Pinpoint the cell where the given text exists, returning its [x, y] midpoint coordinate. 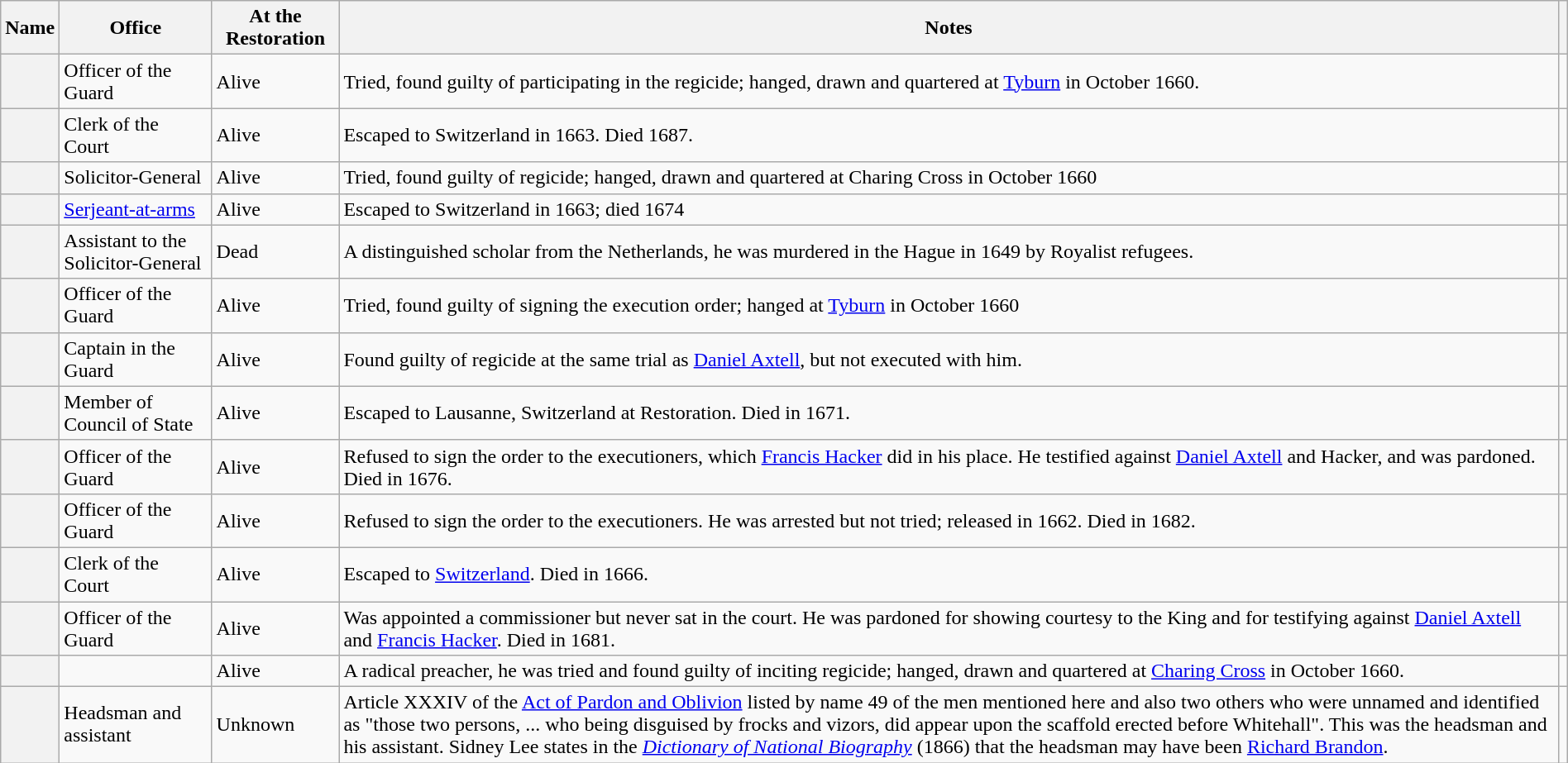
Escaped to Switzerland in 1663; died 1674 [949, 209]
Member of Council of State [136, 413]
Tried, found guilty of participating in the regicide; hanged, drawn and quartered at Tyburn in October 1660. [949, 81]
Assistant to the Solicitor-General [136, 251]
Tried, found guilty of regicide; hanged, drawn and quartered at Charing Cross in October 1660 [949, 178]
Office [136, 28]
Name [30, 28]
Refused to sign the order to the executioners. He was arrested but not tried; released in 1662. Died in 1682. [949, 521]
Found guilty of regicide at the same trial as Daniel Axtell, but not executed with him. [949, 359]
Solicitor-General [136, 178]
Dead [275, 251]
Captain in the Guard [136, 359]
Unknown [275, 725]
A radical preacher, he was tried and found guilty of inciting regicide; hanged, drawn and quartered at Charing Cross in October 1660. [949, 671]
Escaped to Switzerland in 1663. Died 1687. [949, 136]
A distinguished scholar from the Netherlands, he was murdered in the Hague in 1649 by Royalist refugees. [949, 251]
Escaped to Switzerland. Died in 1666. [949, 574]
Tried, found guilty of signing the execution order; hanged at Tyburn in October 1660 [949, 306]
Serjeant-at-arms [136, 209]
Escaped to Lausanne, Switzerland at Restoration. Died in 1671. [949, 413]
At the Restoration [275, 28]
Notes [949, 28]
Headsman and assistant [136, 725]
